Detect which cell encompasses the target text, then output its [X, Y] center coordinate. 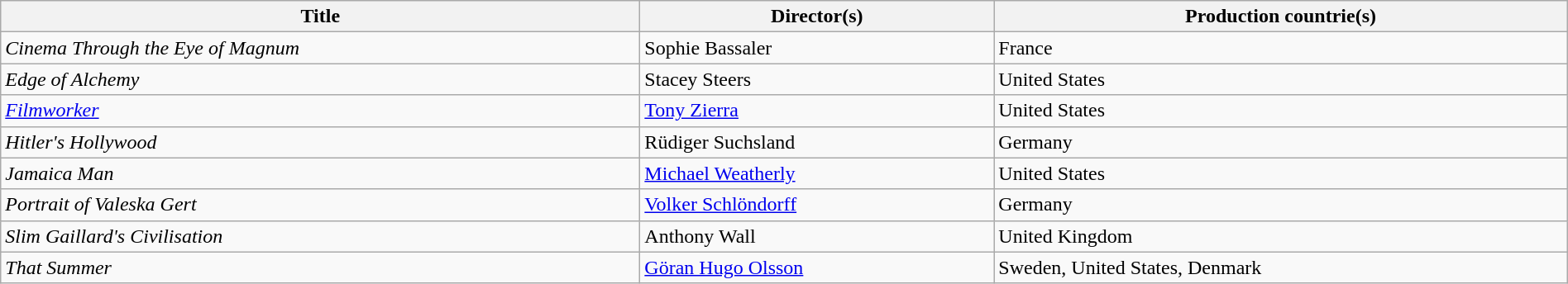
Tony Zierra [817, 111]
Director(s) [817, 17]
Title [321, 17]
Filmworker [321, 111]
Portrait of Valeska Gert [321, 205]
Production countrie(s) [1280, 17]
That Summer [321, 267]
United Kingdom [1280, 236]
Edge of Alchemy [321, 79]
Göran Hugo Olsson [817, 267]
Rüdiger Suchsland [817, 142]
Volker Schlöndorff [817, 205]
Hitler's Hollywood [321, 142]
Jamaica Man [321, 173]
France [1280, 48]
Cinema Through the Eye of Magnum [321, 48]
Slim Gaillard's Civilisation [321, 236]
Anthony Wall [817, 236]
Michael Weatherly [817, 173]
Sophie Bassaler [817, 48]
Sweden, United States, Denmark [1280, 267]
Stacey Steers [817, 79]
